Capture the cell that displays the provided text and extract its (x, y) central coordinate. 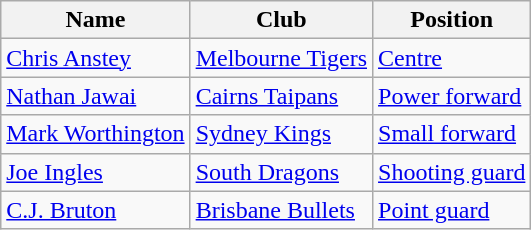
Melbourne Tigers (281, 58)
Position (452, 20)
Nathan Jawai (96, 96)
Name (96, 20)
Cairns Taipans (281, 96)
Shooting guard (452, 172)
Club (281, 20)
Sydney Kings (281, 134)
Small forward (452, 134)
Point guard (452, 210)
Power forward (452, 96)
Brisbane Bullets (281, 210)
Centre (452, 58)
C.J. Bruton (96, 210)
Joe Ingles (96, 172)
South Dragons (281, 172)
Chris Anstey (96, 58)
Mark Worthington (96, 134)
